Determine the [X, Y] coordinate at the center of the cell enclosing the given text.  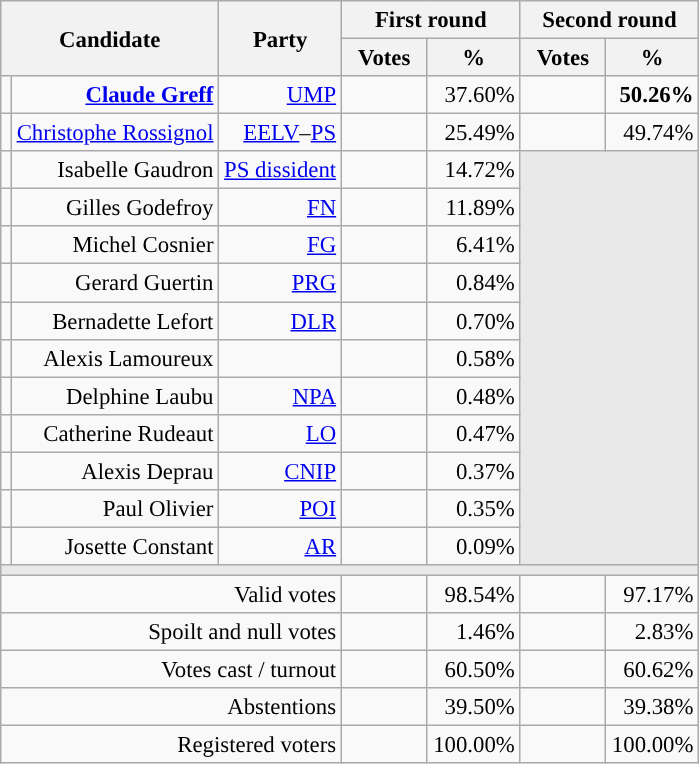
60.62% [652, 670]
1.46% [474, 632]
EELV–PS [280, 133]
25.49% [474, 133]
CNIP [280, 471]
AR [280, 546]
0.84% [474, 283]
Paul Olivier [114, 509]
FN [280, 208]
Catherine Rudeaut [114, 433]
60.50% [474, 670]
Party [280, 38]
PRG [280, 283]
Claude Greff [114, 95]
0.48% [474, 396]
14.72% [474, 170]
Spoilt and null votes [172, 632]
Gilles Godefroy [114, 208]
50.26% [652, 95]
Michel Cosnier [114, 245]
FG [280, 245]
11.89% [474, 208]
Second round [610, 20]
Gerard Guertin [114, 283]
PS dissident [280, 170]
0.09% [474, 546]
First round [430, 20]
6.41% [474, 245]
Alexis Lamoureux [114, 358]
37.60% [474, 95]
0.35% [474, 509]
Delphine Laubu [114, 396]
Abstentions [172, 707]
39.50% [474, 707]
98.54% [474, 594]
0.58% [474, 358]
Registered voters [172, 745]
UMP [280, 95]
0.47% [474, 433]
0.70% [474, 321]
97.17% [652, 594]
POI [280, 509]
39.38% [652, 707]
Candidate [110, 38]
Valid votes [172, 594]
Alexis Deprau [114, 471]
Josette Constant [114, 546]
LO [280, 433]
Isabelle Gaudron [114, 170]
2.83% [652, 632]
DLR [280, 321]
Votes cast / turnout [172, 670]
Christophe Rossignol [114, 133]
49.74% [652, 133]
0.37% [474, 471]
NPA [280, 396]
Bernadette Lefort [114, 321]
